Find where the given text appears and provide that cell's center as (x, y) coordinate. 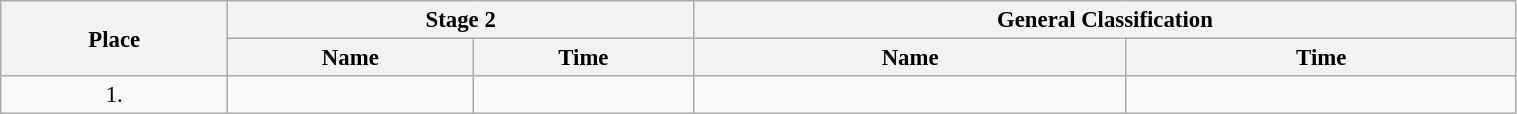
Place (114, 38)
Stage 2 (461, 20)
1. (114, 95)
General Classification (1105, 20)
